Return the [x, y] coordinate for the center point of the cell that contains the specified text.  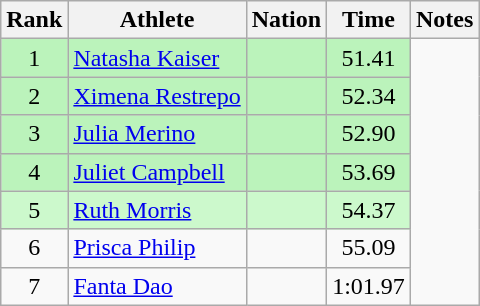
3 [34, 134]
Athlete [157, 20]
Julia Merino [157, 134]
1:01.97 [369, 286]
6 [34, 248]
2 [34, 96]
52.90 [369, 134]
53.69 [369, 172]
Rank [34, 20]
51.41 [369, 58]
Prisca Philip [157, 248]
5 [34, 210]
7 [34, 286]
Notes [444, 20]
Fanta Dao [157, 286]
52.34 [369, 96]
4 [34, 172]
Natasha Kaiser [157, 58]
Ximena Restrepo [157, 96]
1 [34, 58]
Juliet Campbell [157, 172]
54.37 [369, 210]
55.09 [369, 248]
Nation [286, 20]
Time [369, 20]
Ruth Morris [157, 210]
